Detect which cell encompasses the target text, then output its (x, y) center coordinate. 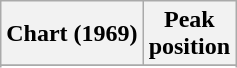
Peakposition (189, 34)
Chart (1969) (72, 34)
